Determine the [X, Y] coordinate at the center of the cell enclosing the given text.  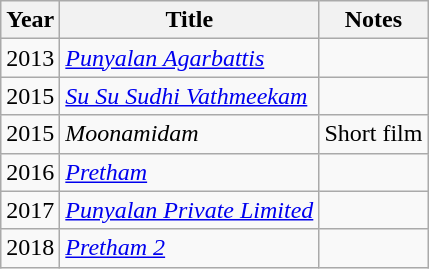
Notes [374, 20]
Title [190, 20]
Su Su Sudhi Vathmeekam [190, 96]
2016 [30, 172]
2017 [30, 210]
Year [30, 20]
Moonamidam [190, 134]
2018 [30, 248]
Punyalan Private Limited [190, 210]
2013 [30, 58]
Short film [374, 134]
Pretham [190, 172]
Punyalan Agarbattis [190, 58]
Pretham 2 [190, 248]
